Output the (x, y) coordinate of the center of the cell containing the given text.  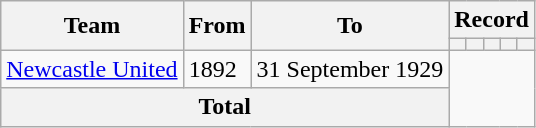
1892 (217, 69)
31 September 1929 (350, 69)
Newcastle United (92, 69)
To (350, 26)
From (217, 26)
Total (225, 107)
Team (92, 26)
Record (492, 20)
